Scan for the cell matching the given text and deliver its [x, y] coordinate at center. 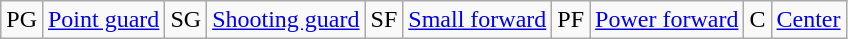
SF [384, 20]
Point guard [103, 20]
Small forward [478, 20]
PF [571, 20]
Shooting guard [286, 20]
Center [808, 20]
PG [22, 20]
SG [186, 20]
Power forward [667, 20]
C [758, 20]
